Find where the given text appears and provide that cell's center as (x, y) coordinate. 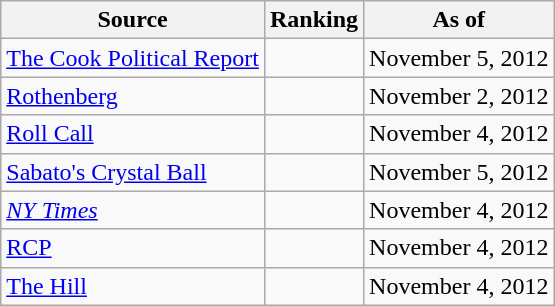
November 2, 2012 (459, 96)
NY Times (133, 210)
Roll Call (133, 134)
The Hill (133, 286)
RCP (133, 248)
Ranking (314, 20)
Rothenberg (133, 96)
As of (459, 20)
Source (133, 20)
Sabato's Crystal Ball (133, 172)
The Cook Political Report (133, 58)
